Detect which cell encompasses the target text, then output its (X, Y) center coordinate. 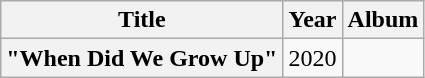
Year (312, 20)
Title (142, 20)
Album (383, 20)
"When Did We Grow Up" (142, 58)
2020 (312, 58)
